Pinpoint the cell where the given text exists, returning its (X, Y) midpoint coordinate. 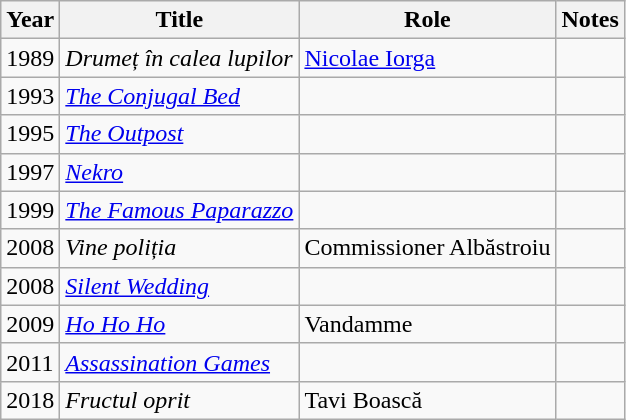
Commissioner Albăstroiu (428, 248)
Vine poliția (180, 248)
Role (428, 20)
Notes (590, 20)
The Conjugal Bed (180, 96)
Fructul oprit (180, 400)
Silent Wedding (180, 286)
Title (180, 20)
1999 (30, 210)
Nicolae Iorga (428, 58)
Nekro (180, 172)
The Famous Paparazzo (180, 210)
1997 (30, 172)
Ho Ho Ho (180, 324)
1993 (30, 96)
1989 (30, 58)
Vandamme (428, 324)
Tavi Boască (428, 400)
Drumeț în calea lupilor (180, 58)
2009 (30, 324)
2018 (30, 400)
1995 (30, 134)
Assassination Games (180, 362)
2011 (30, 362)
The Outpost (180, 134)
Year (30, 20)
